Provide the (x, y) coordinate of the cell's center where the given text is located.  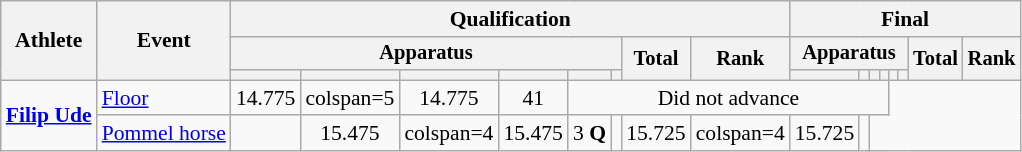
Pommel horse (164, 134)
colspan=5 (350, 98)
Qualification (510, 19)
Did not advance (728, 98)
3 Q (590, 134)
Event (164, 40)
41 (532, 98)
Floor (164, 98)
Final (906, 19)
Athlete (49, 40)
Filip Ude (49, 116)
